Return [x, y] of the center of cell containing provided text 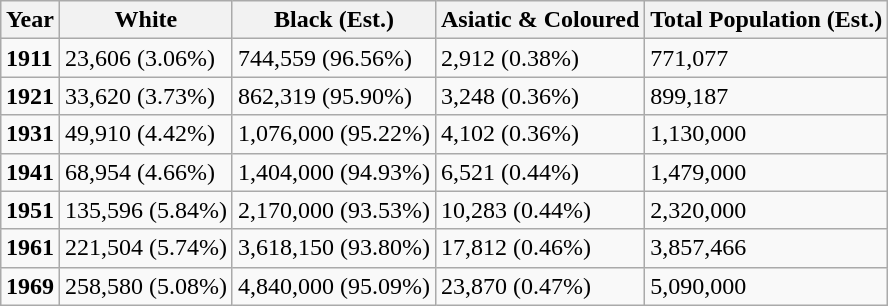
4,840,000 (95.09%) [334, 286]
6,521 (0.44%) [540, 172]
1921 [30, 96]
49,910 (4.42%) [146, 134]
899,187 [766, 96]
2,320,000 [766, 210]
Year [30, 20]
68,954 (4.66%) [146, 172]
10,283 (0.44%) [540, 210]
23,870 (0.47%) [540, 286]
3,857,466 [766, 248]
258,580 (5.08%) [146, 286]
771,077 [766, 58]
1941 [30, 172]
1931 [30, 134]
Asiatic & Coloured [540, 20]
1911 [30, 58]
5,090,000 [766, 286]
Black (Est.) [334, 20]
1951 [30, 210]
2,170,000 (93.53%) [334, 210]
1961 [30, 248]
1,404,000 (94.93%) [334, 172]
17,812 (0.46%) [540, 248]
1969 [30, 286]
3,248 (0.36%) [540, 96]
744,559 (96.56%) [334, 58]
862,319 (95.90%) [334, 96]
33,620 (3.73%) [146, 96]
Total Population (Est.) [766, 20]
2,912 (0.38%) [540, 58]
1,076,000 (95.22%) [334, 134]
White [146, 20]
4,102 (0.36%) [540, 134]
3,618,150 (93.80%) [334, 248]
23,606 (3.06%) [146, 58]
1,130,000 [766, 134]
221,504 (5.74%) [146, 248]
135,596 (5.84%) [146, 210]
1,479,000 [766, 172]
